Search for the cell housing the specified text and yield its (X, Y) center coordinate. 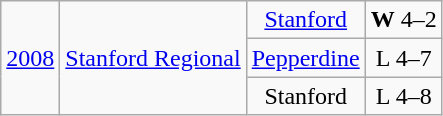
Stanford Regional (153, 58)
2008 (30, 58)
W 4–2 (404, 20)
L 4–7 (404, 58)
L 4–8 (404, 96)
Pepperdine (306, 58)
